Extract the [x, y] coordinate from the center of the cell holding the provided text.  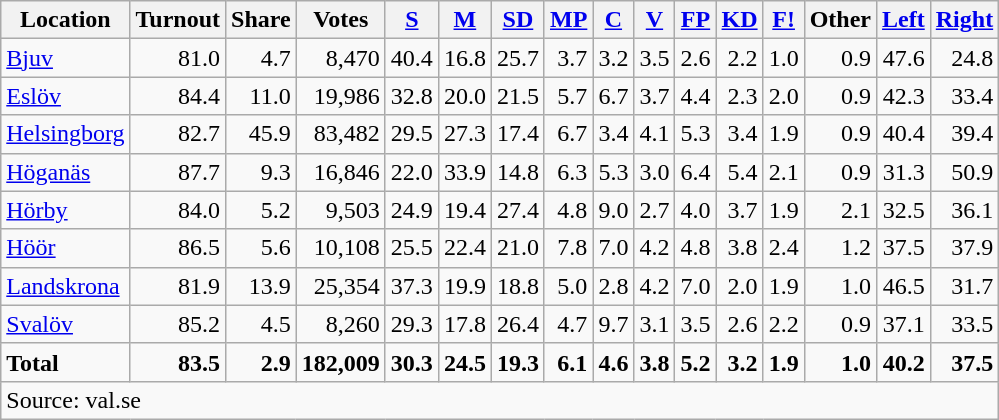
Source: val.se [500, 400]
84.4 [178, 96]
33.9 [464, 172]
81.0 [178, 58]
82.7 [178, 134]
4.6 [614, 362]
81.9 [178, 286]
MP [568, 20]
Location [66, 20]
21.0 [518, 248]
Svalöv [66, 324]
Hörby [66, 210]
182,009 [340, 362]
2.3 [740, 96]
85.2 [178, 324]
31.3 [904, 172]
31.7 [964, 286]
16,846 [340, 172]
1.2 [840, 248]
32.5 [904, 210]
27.3 [464, 134]
42.3 [904, 96]
V [654, 20]
83.5 [178, 362]
Turnout [178, 20]
9.3 [262, 172]
4.4 [696, 96]
5.6 [262, 248]
47.6 [904, 58]
24.9 [412, 210]
27.4 [518, 210]
Bjuv [66, 58]
39.4 [964, 134]
14.8 [518, 172]
9,503 [340, 210]
26.4 [518, 324]
46.5 [904, 286]
Share [262, 20]
24.8 [964, 58]
83,482 [340, 134]
84.0 [178, 210]
4.5 [262, 324]
25.7 [518, 58]
25.5 [412, 248]
29.5 [412, 134]
Total [66, 362]
9.0 [614, 210]
37.1 [904, 324]
KD [740, 20]
30.3 [412, 362]
22.0 [412, 172]
FP [696, 20]
18.8 [518, 286]
M [464, 20]
17.8 [464, 324]
36.1 [964, 210]
5.4 [740, 172]
2.4 [784, 248]
50.9 [964, 172]
24.5 [464, 362]
Helsingborg [66, 134]
29.3 [412, 324]
20.0 [464, 96]
6.4 [696, 172]
86.5 [178, 248]
19.9 [464, 286]
Right [964, 20]
19.3 [518, 362]
Eslöv [66, 96]
F! [784, 20]
2.7 [654, 210]
3.0 [654, 172]
37.3 [412, 286]
33.5 [964, 324]
6.1 [568, 362]
22.4 [464, 248]
Left [904, 20]
SD [518, 20]
S [412, 20]
4.0 [696, 210]
11.0 [262, 96]
Höör [66, 248]
8,260 [340, 324]
5.0 [568, 286]
19,986 [340, 96]
45.9 [262, 134]
7.8 [568, 248]
5.7 [568, 96]
37.9 [964, 248]
Landskrona [66, 286]
6.3 [568, 172]
19.4 [464, 210]
13.9 [262, 286]
40.2 [904, 362]
8,470 [340, 58]
10,108 [340, 248]
2.9 [262, 362]
4.1 [654, 134]
C [614, 20]
32.8 [412, 96]
87.7 [178, 172]
16.8 [464, 58]
21.5 [518, 96]
Votes [340, 20]
25,354 [340, 286]
Höganäs [66, 172]
3.1 [654, 324]
2.8 [614, 286]
9.7 [614, 324]
33.4 [964, 96]
Other [840, 20]
17.4 [518, 134]
